Output the [x, y] coordinate of the center of the cell containing the given text.  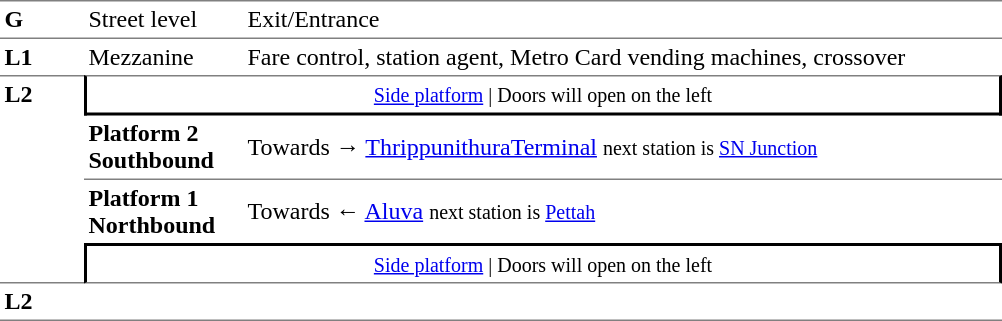
Platform 1Northbound [164, 212]
Towards → ThrippunithuraTerminal next station is SN Junction [622, 148]
Mezzanine [164, 57]
Fare control, station agent, Metro Card vending machines, crossover [622, 57]
G [42, 20]
Exit/Entrance [622, 20]
Street level [164, 20]
Platform 2Southbound [164, 148]
L2 [42, 179]
Towards ← Aluva next station is Pettah [622, 212]
L1 [42, 57]
